Output the [X, Y] coordinate of the center of the cell containing the given text.  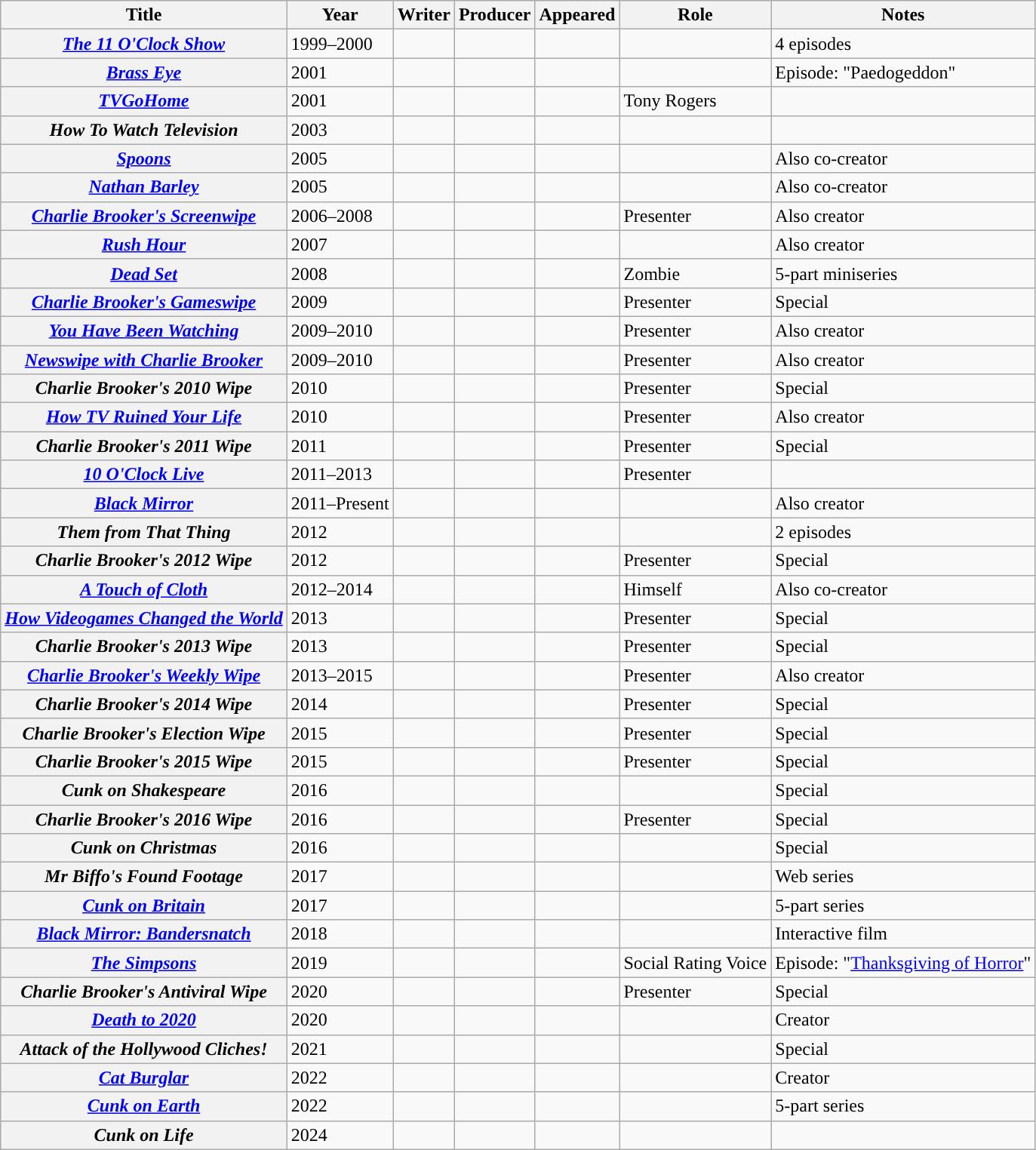
Episode: "Paedogeddon" [903, 72]
4 episodes [903, 44]
Tony Rogers [696, 101]
Charlie Brooker's 2015 Wipe [144, 761]
How Videogames Changed the World [144, 618]
2024 [340, 1135]
Nathan Barley [144, 187]
Charlie Brooker's Screenwipe [144, 216]
Web series [903, 877]
Year [340, 15]
Notes [903, 15]
2011 [340, 446]
Newswipe with Charlie Brooker [144, 360]
2013–2015 [340, 675]
2003 [340, 130]
Charlie Brooker's 2011 Wipe [144, 446]
Spoons [144, 158]
Interactive film [903, 934]
2018 [340, 934]
Black Mirror: Bandersnatch [144, 934]
Social Rating Voice [696, 963]
TVGoHome [144, 101]
Cunk on Shakespeare [144, 790]
2011–Present [340, 503]
5-part miniseries [903, 273]
Role [696, 15]
A Touch of Cloth [144, 589]
Charlie Brooker's 2010 Wipe [144, 389]
How To Watch Television [144, 130]
2019 [340, 963]
Cat Burglar [144, 1078]
Zombie [696, 273]
Cunk on Christmas [144, 848]
Brass Eye [144, 72]
You Have Been Watching [144, 331]
Black Mirror [144, 503]
The Simpsons [144, 963]
Charlie Brooker's Antiviral Wipe [144, 992]
Mr Biffo's Found Footage [144, 877]
Charlie Brooker's Gameswipe [144, 302]
2006–2008 [340, 216]
2008 [340, 273]
Charlie Brooker's 2016 Wipe [144, 819]
The 11 O'Clock Show [144, 44]
2014 [340, 704]
Cunk on Britain [144, 906]
Writer [424, 15]
Them from That Thing [144, 532]
2 episodes [903, 532]
2007 [340, 244]
Appeared [577, 15]
Attack of the Hollywood Cliches! [144, 1049]
Himself [696, 589]
Charlie Brooker's Election Wipe [144, 733]
10 O'Clock Live [144, 475]
2011–2013 [340, 475]
Rush Hour [144, 244]
2009 [340, 302]
Title [144, 15]
Cunk on Life [144, 1135]
Charlie Brooker's 2014 Wipe [144, 704]
Dead Set [144, 273]
Producer [495, 15]
Death to 2020 [144, 1020]
Charlie Brooker's 2012 Wipe [144, 561]
Charlie Brooker's 2013 Wipe [144, 647]
How TV Ruined Your Life [144, 417]
2021 [340, 1049]
Cunk on Earth [144, 1106]
2012–2014 [340, 589]
Episode: "Thanksgiving of Horror" [903, 963]
1999–2000 [340, 44]
Charlie Brooker's Weekly Wipe [144, 675]
